Find where the given text appears and provide that cell's center as (X, Y) coordinate. 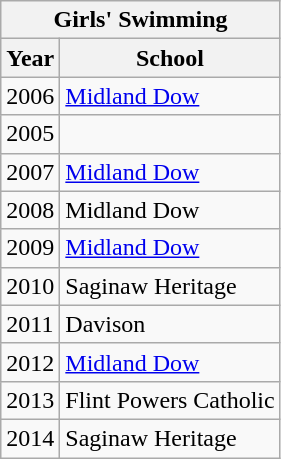
2009 (30, 248)
2010 (30, 286)
2005 (30, 134)
2007 (30, 172)
2006 (30, 96)
Year (30, 58)
Flint Powers Catholic (170, 400)
2012 (30, 362)
2014 (30, 438)
2013 (30, 400)
School (170, 58)
Davison (170, 324)
2011 (30, 324)
Girls' Swimming (140, 20)
2008 (30, 210)
